Detect which cell encompasses the target text, then output its [X, Y] center coordinate. 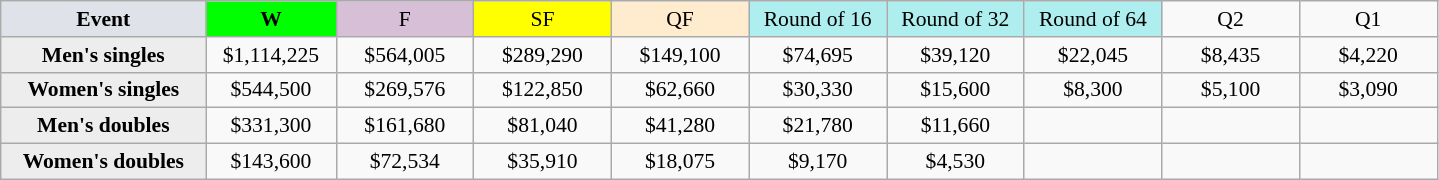
SF [543, 19]
Q1 [1368, 19]
$9,170 [818, 162]
$62,660 [680, 90]
$1,114,225 [271, 55]
$122,850 [543, 90]
Men's singles [104, 55]
Round of 32 [955, 19]
Women's doubles [104, 162]
$18,075 [680, 162]
$149,100 [680, 55]
$8,435 [1231, 55]
$39,120 [955, 55]
$8,300 [1093, 90]
$4,530 [955, 162]
$72,534 [405, 162]
$331,300 [271, 126]
$269,576 [405, 90]
QF [680, 19]
$544,500 [271, 90]
$41,280 [680, 126]
$4,220 [1368, 55]
$21,780 [818, 126]
$11,660 [955, 126]
Men's doubles [104, 126]
$15,600 [955, 90]
Event [104, 19]
$289,290 [543, 55]
Round of 16 [818, 19]
Q2 [1231, 19]
$3,090 [1368, 90]
W [271, 19]
$5,100 [1231, 90]
$564,005 [405, 55]
$143,600 [271, 162]
$74,695 [818, 55]
Women's singles [104, 90]
Round of 64 [1093, 19]
$161,680 [405, 126]
$35,910 [543, 162]
$30,330 [818, 90]
$81,040 [543, 126]
F [405, 19]
$22,045 [1093, 55]
